Scan for the cell matching the given text and deliver its [X, Y] coordinate at center. 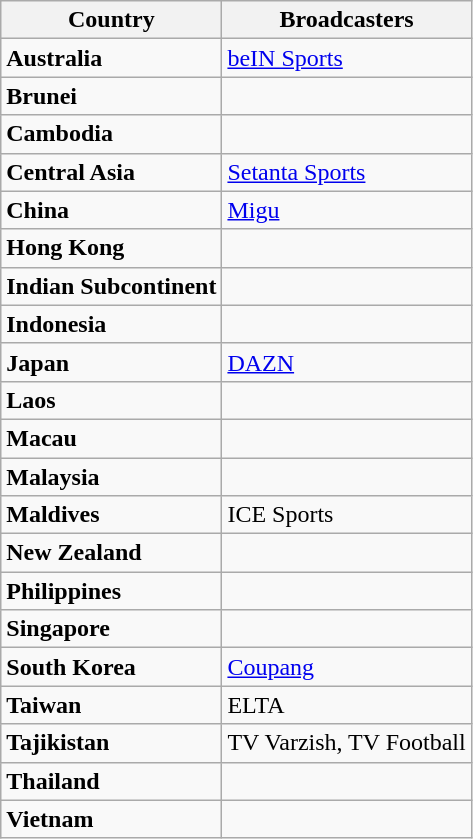
beIN Sports [346, 58]
Broadcasters [346, 20]
Australia [112, 58]
ELTA [346, 705]
China [112, 210]
Singapore [112, 629]
Country [112, 20]
South Korea [112, 667]
Cambodia [112, 134]
Indian Subcontinent [112, 286]
Japan [112, 362]
TV Varzish, TV Football [346, 743]
Tajikistan [112, 743]
Migu [346, 210]
Central Asia [112, 172]
Taiwan [112, 705]
Setanta Sports [346, 172]
Malaysia [112, 477]
Indonesia [112, 324]
Maldives [112, 515]
ICE Sports [346, 515]
Brunei [112, 96]
Hong Kong [112, 248]
Macau [112, 438]
DAZN [346, 362]
Thailand [112, 781]
Philippines [112, 591]
Laos [112, 400]
New Zealand [112, 553]
Vietnam [112, 819]
Coupang [346, 667]
